Detect which cell encompasses the target text, then output its (X, Y) center coordinate. 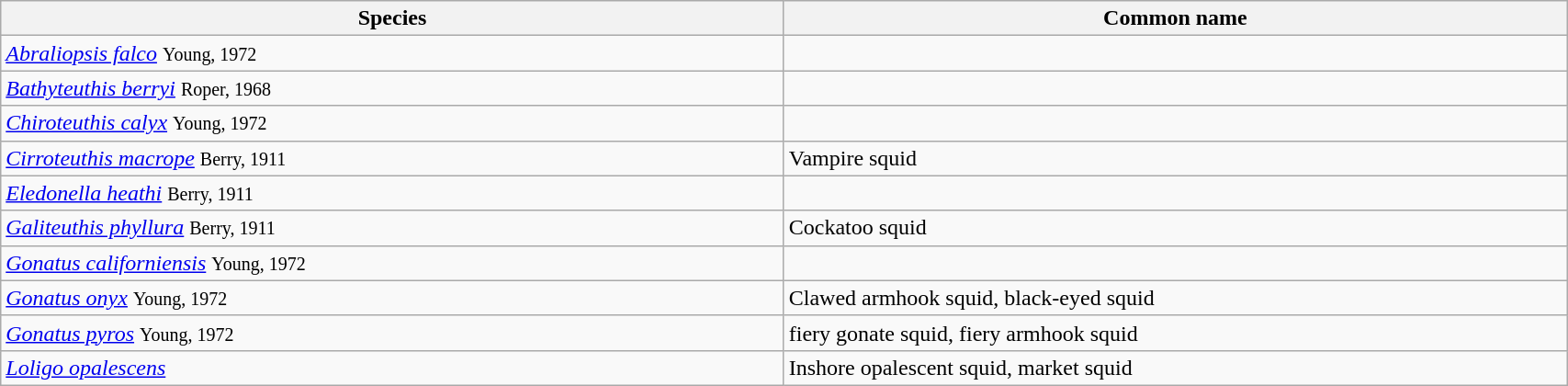
Vampire squid (1175, 158)
Eledonella heathi Berry, 1911 (392, 193)
Loligo opalescens (392, 368)
Gonatus pyros Young, 1972 (392, 333)
Gonatus californiensis Young, 1972 (392, 263)
Bathyteuthis berryi Roper, 1968 (392, 88)
Cirroteuthis macrope Berry, 1911 (392, 158)
fiery gonate squid, fiery armhook squid (1175, 333)
Galiteuthis phyllura Berry, 1911 (392, 228)
Abraliopsis falco Young, 1972 (392, 53)
Species (392, 18)
Common name (1175, 18)
Clawed armhook squid, black-eyed squid (1175, 298)
Inshore opalescent squid, market squid (1175, 368)
Cockatoo squid (1175, 228)
Chiroteuthis calyx Young, 1972 (392, 123)
Gonatus onyx Young, 1972 (392, 298)
